Return the (X, Y) coordinate for the center point of the cell that contains the specified text.  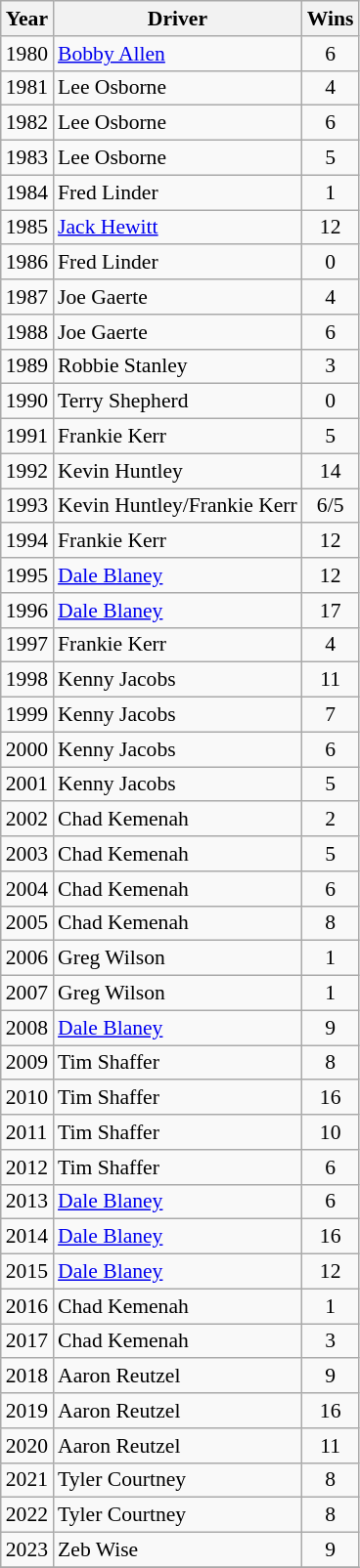
2020 (27, 1446)
2002 (27, 820)
1989 (27, 366)
Kevin Huntley (178, 471)
1999 (27, 715)
2018 (27, 1377)
Kevin Huntley/Frankie Kerr (178, 506)
1993 (27, 506)
1990 (27, 402)
Zeb Wise (178, 1550)
Driver (178, 19)
1988 (27, 332)
1996 (27, 611)
1980 (27, 54)
1986 (27, 263)
7 (331, 715)
1981 (27, 88)
6/5 (331, 506)
2017 (27, 1341)
Wins (331, 19)
2001 (27, 784)
2011 (27, 1132)
Year (27, 19)
2003 (27, 854)
1994 (27, 541)
1995 (27, 575)
2012 (27, 1167)
2000 (27, 749)
10 (331, 1132)
1997 (27, 645)
1982 (27, 123)
1984 (27, 192)
2021 (27, 1480)
Bobby Allen (178, 54)
1987 (27, 297)
1991 (27, 437)
2022 (27, 1515)
14 (331, 471)
17 (331, 611)
2015 (27, 1272)
1992 (27, 471)
Jack Hewitt (178, 228)
2013 (27, 1202)
2007 (27, 994)
2016 (27, 1306)
Robbie Stanley (178, 366)
2014 (27, 1237)
2 (331, 820)
2019 (27, 1411)
2008 (27, 1028)
2006 (27, 958)
2004 (27, 889)
1983 (27, 158)
2005 (27, 923)
2010 (27, 1098)
Terry Shepherd (178, 402)
1985 (27, 228)
1998 (27, 680)
2009 (27, 1063)
2023 (27, 1550)
